Determine the (X, Y) coordinate at the center of the cell enclosing the given text.  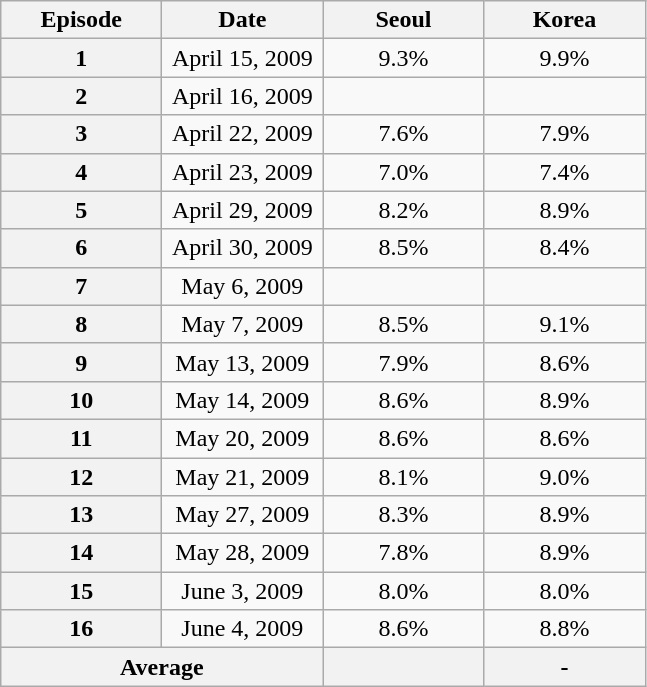
Seoul (404, 20)
9 (82, 362)
9.0% (564, 477)
10 (82, 400)
May 28, 2009 (242, 553)
12 (82, 477)
April 16, 2009 (242, 96)
2 (82, 96)
3 (82, 134)
4 (82, 172)
8.8% (564, 629)
8.2% (404, 210)
Episode (82, 20)
May 7, 2009 (242, 324)
May 14, 2009 (242, 400)
April 30, 2009 (242, 248)
15 (82, 591)
April 29, 2009 (242, 210)
Date (242, 20)
7 (82, 286)
7.4% (564, 172)
April 22, 2009 (242, 134)
9.3% (404, 58)
7.8% (404, 553)
5 (82, 210)
7.0% (404, 172)
9.9% (564, 58)
May 20, 2009 (242, 438)
8 (82, 324)
6 (82, 248)
April 15, 2009 (242, 58)
May 6, 2009 (242, 286)
8.3% (404, 515)
8.4% (564, 248)
May 21, 2009 (242, 477)
Average (162, 667)
14 (82, 553)
1 (82, 58)
16 (82, 629)
Korea (564, 20)
April 23, 2009 (242, 172)
8.1% (404, 477)
May 27, 2009 (242, 515)
9.1% (564, 324)
- (564, 667)
7.6% (404, 134)
13 (82, 515)
June 4, 2009 (242, 629)
June 3, 2009 (242, 591)
11 (82, 438)
May 13, 2009 (242, 362)
